Output the [x, y] coordinate of the center of the cell containing the given text.  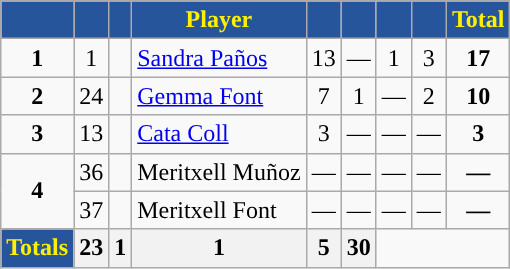
24 [92, 96]
36 [92, 172]
Totals [38, 248]
Meritxell Font [219, 210]
Sandra Paños [219, 58]
Meritxell Muñoz [219, 172]
4 [38, 191]
Player [219, 20]
30 [358, 248]
17 [478, 58]
23 [92, 248]
Gemma Font [219, 96]
Total [478, 20]
5 [324, 248]
10 [478, 96]
37 [92, 210]
Cata Coll [219, 134]
7 [324, 96]
